Locate the cell with the specified text and output its (X, Y) center coordinate. 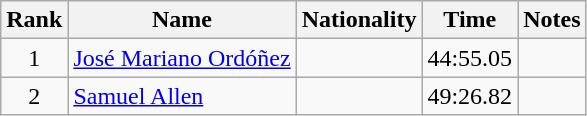
1 (34, 58)
Samuel Allen (182, 96)
Name (182, 20)
José Mariano Ordóñez (182, 58)
49:26.82 (470, 96)
Notes (552, 20)
Time (470, 20)
44:55.05 (470, 58)
Rank (34, 20)
Nationality (359, 20)
2 (34, 96)
